Return the (x, y) coordinate for the center point of the cell that contains the specified text.  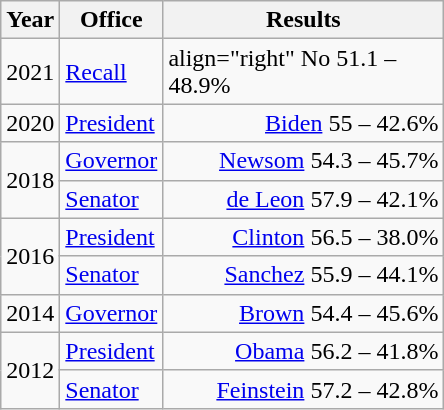
2014 (30, 313)
de Leon 57.9 – 42.1% (304, 199)
Newsom 54.3 – 45.7% (304, 161)
Results (304, 20)
Brown 54.4 – 45.6% (304, 313)
2021 (30, 72)
2020 (30, 123)
2018 (30, 180)
Office (112, 20)
Year (30, 20)
2016 (30, 256)
Feinstein 57.2 – 42.8% (304, 389)
Obama 56.2 – 41.8% (304, 351)
Recall (112, 72)
Clinton 56.5 – 38.0% (304, 237)
Sanchez 55.9 – 44.1% (304, 275)
Biden 55 – 42.6% (304, 123)
align="right" No 51.1 – 48.9% (304, 72)
2012 (30, 370)
